Detect which cell encompasses the target text, then output its (X, Y) center coordinate. 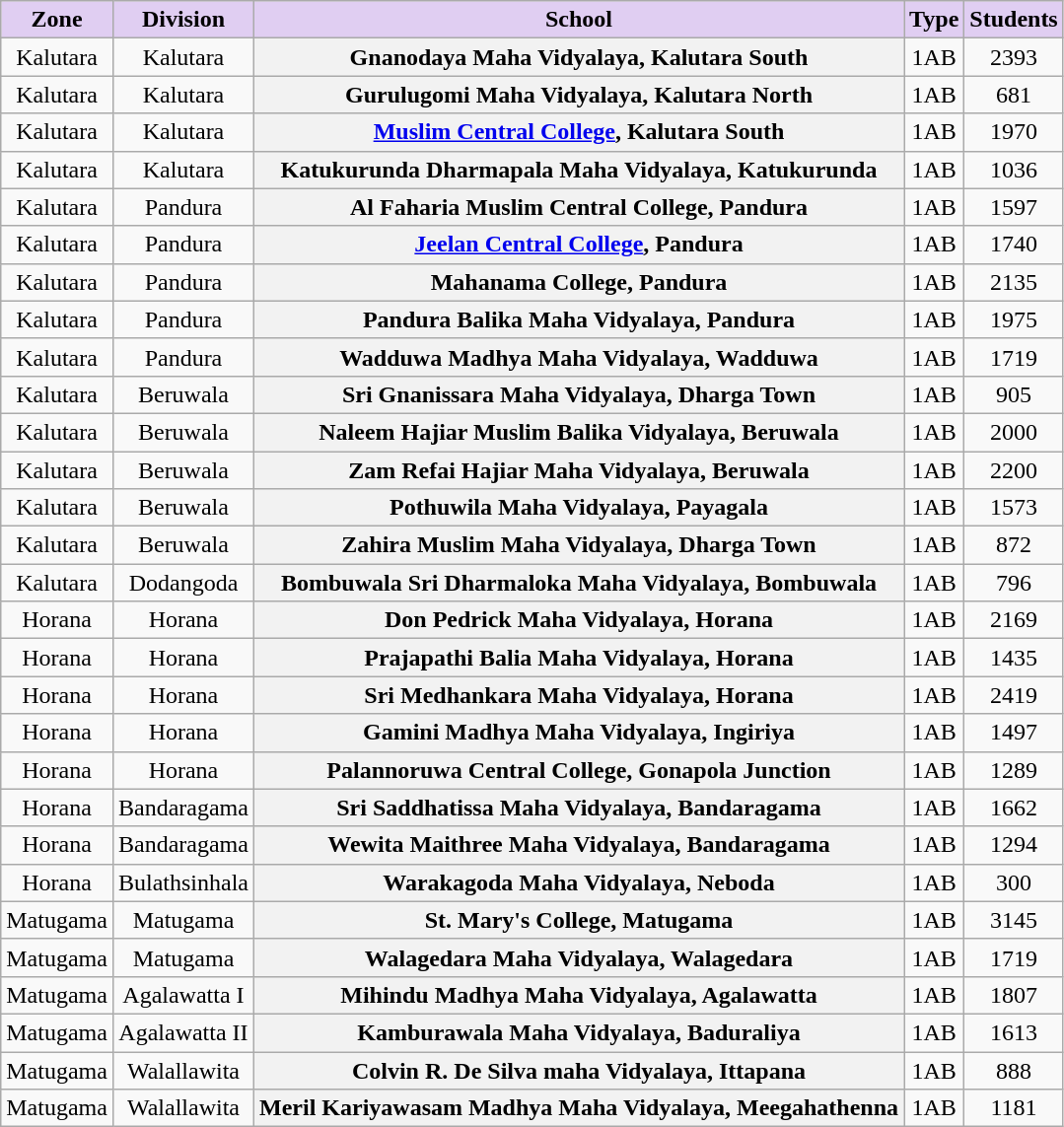
Sri Gnanissara Maha Vidyalaya, Dharga Town (578, 394)
681 (1014, 95)
Zam Refai Hajiar Maha Vidyalaya, Beruwala (578, 470)
1662 (1014, 808)
Al Faharia Muslim Central College, Pandura (578, 207)
School (578, 20)
Zahira Muslim Maha Vidyalaya, Dharga Town (578, 545)
Warakagoda Maha Vidyalaya, Neboda (578, 882)
1573 (1014, 508)
1289 (1014, 770)
Agalawatta II (183, 1032)
1613 (1014, 1032)
Wewita Maithree Maha Vidyalaya, Bandaragama (578, 845)
Bombuwala Sri Dharmaloka Maha Vidyalaya, Bombuwala (578, 583)
1294 (1014, 845)
2000 (1014, 432)
Don Pedrick Maha Vidyalaya, Horana (578, 620)
Gnanodaya Maha Vidyalaya, Kalutara South (578, 57)
Mahanama College, Pandura (578, 282)
Gamini Madhya Maha Vidyalaya, Ingiriya (578, 733)
Palannoruwa Central College, Gonapola Junction (578, 770)
2419 (1014, 695)
796 (1014, 583)
Gurulugomi Maha Vidyalaya, Kalutara North (578, 95)
905 (1014, 394)
Colvin R. De Silva maha Vidyalaya, Ittapana (578, 1070)
1497 (1014, 733)
Naleem Hajiar Muslim Balika Vidyalaya, Beruwala (578, 432)
2200 (1014, 470)
872 (1014, 545)
1975 (1014, 319)
Sri Medhankara Maha Vidyalaya, Horana (578, 695)
1970 (1014, 132)
Agalawatta I (183, 995)
Prajapathi Balia Maha Vidyalaya, Horana (578, 658)
Meril Kariyawasam Madhya Maha Vidyalaya, Meegahathenna (578, 1108)
Students (1014, 20)
300 (1014, 882)
2393 (1014, 57)
1597 (1014, 207)
Wadduwa Madhya Maha Vidyalaya, Wadduwa (578, 357)
Pandura Balika Maha Vidyalaya, Pandura (578, 319)
888 (1014, 1070)
1036 (1014, 170)
1740 (1014, 245)
2169 (1014, 620)
Muslim Central College, Kalutara South (578, 132)
Katukurunda Dharmapala Maha Vidyalaya, Katukurunda (578, 170)
Dodangoda (183, 583)
1807 (1014, 995)
Mihindu Madhya Maha Vidyalaya, Agalawatta (578, 995)
Kamburawala Maha Vidyalaya, Baduraliya (578, 1032)
Walagedara Maha Vidyalaya, Walagedara (578, 957)
2135 (1014, 282)
Type (935, 20)
1435 (1014, 658)
Sri Saddhatissa Maha Vidyalaya, Bandaragama (578, 808)
Jeelan Central College, Pandura (578, 245)
3145 (1014, 920)
Pothuwila Maha Vidyalaya, Payagala (578, 508)
Bulathsinhala (183, 882)
1181 (1014, 1108)
Division (183, 20)
Zone (57, 20)
St. Mary's College, Matugama (578, 920)
